Output the [x, y] coordinate of the center of the cell containing the given text.  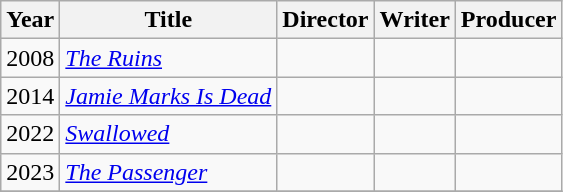
Year [30, 20]
2022 [30, 134]
The Passenger [168, 172]
Jamie Marks Is Dead [168, 96]
2008 [30, 58]
The Ruins [168, 58]
2023 [30, 172]
Title [168, 20]
Producer [508, 20]
Director [326, 20]
2014 [30, 96]
Swallowed [168, 134]
Writer [414, 20]
